Detect which cell encompasses the target text, then output its (X, Y) center coordinate. 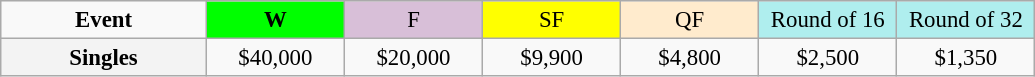
F (413, 20)
SF (552, 20)
Event (104, 20)
W (275, 20)
$9,900 (552, 58)
$20,000 (413, 58)
$40,000 (275, 58)
$4,800 (690, 58)
QF (690, 20)
$1,350 (966, 58)
Round of 32 (966, 20)
$2,500 (828, 58)
Singles (104, 58)
Round of 16 (828, 20)
